Provide the [X, Y] coordinate of the cell's center where the given text is located.  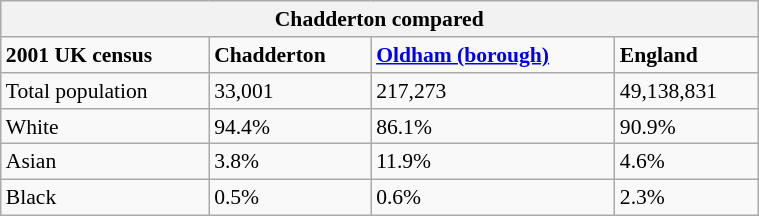
0.5% [290, 197]
86.1% [493, 126]
Chadderton [290, 55]
Chadderton compared [380, 19]
2.3% [686, 197]
0.6% [493, 197]
94.4% [290, 126]
11.9% [493, 162]
217,273 [493, 91]
White [105, 126]
33,001 [290, 91]
Oldham (borough) [493, 55]
2001 UK census [105, 55]
Black [105, 197]
3.8% [290, 162]
Asian [105, 162]
4.6% [686, 162]
England [686, 55]
90.9% [686, 126]
49,138,831 [686, 91]
Total population [105, 91]
